Locate the cell with the specified text and output its (X, Y) center coordinate. 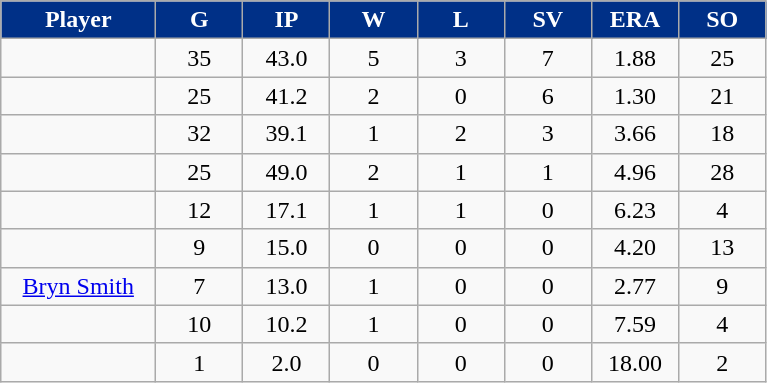
4.96 (634, 172)
17.1 (286, 210)
ERA (634, 20)
39.1 (286, 134)
28 (722, 172)
IP (286, 20)
32 (200, 134)
12 (200, 210)
6 (548, 96)
13.0 (286, 286)
Bryn Smith (78, 286)
21 (722, 96)
W (374, 20)
3.66 (634, 134)
18.00 (634, 362)
6.23 (634, 210)
5 (374, 58)
2.0 (286, 362)
G (200, 20)
1.88 (634, 58)
1.30 (634, 96)
SV (548, 20)
Player (78, 20)
15.0 (286, 248)
41.2 (286, 96)
4.20 (634, 248)
49.0 (286, 172)
13 (722, 248)
43.0 (286, 58)
L (460, 20)
SO (722, 20)
35 (200, 58)
7.59 (634, 324)
10 (200, 324)
18 (722, 134)
10.2 (286, 324)
2.77 (634, 286)
